Provide the (X, Y) coordinate of the cell's center where the given text is located.  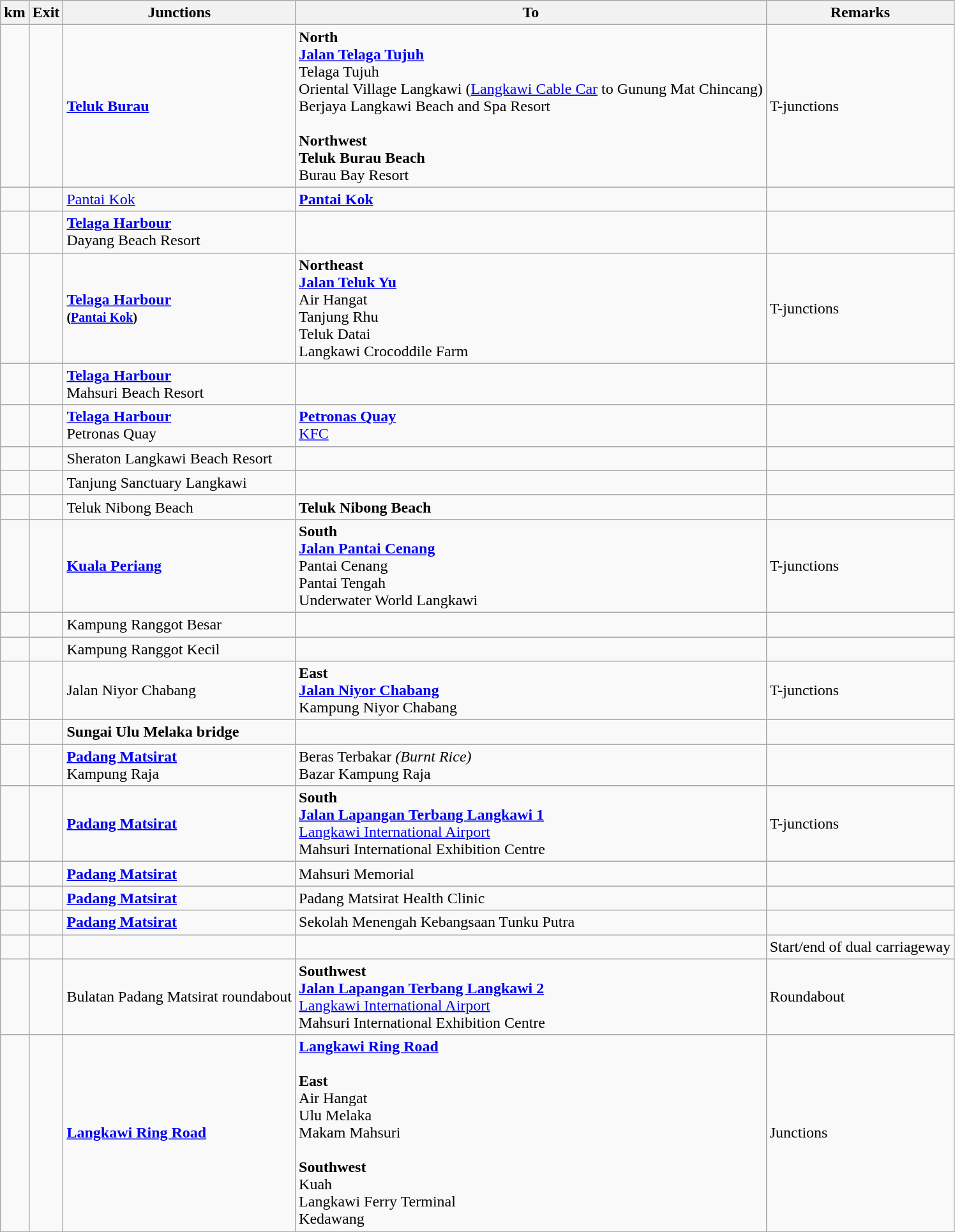
Kuala Periang (179, 566)
Remarks (860, 13)
Exit (46, 13)
To (531, 13)
Bulatan Padang Matsirat roundabout (179, 997)
Start/end of dual carriageway (860, 947)
Kampung Ranggot Kecil (179, 649)
Southwest Jalan Lapangan Terbang Langkawi 2Langkawi International Airport Mahsuri International Exhibition Centre (531, 997)
Langkawi Ring Road (179, 1133)
Sekolah Menengah Kebangsaan Tunku Putra (531, 922)
Tanjung Sanctuary Langkawi (179, 483)
Sungai Ulu Melaka bridge (179, 732)
Telaga Harbour(Pantai Kok) (179, 308)
Roundabout (860, 997)
Petronas Quay KFC (531, 425)
Telaga HarbourDayang Beach Resort (179, 232)
Teluk Burau (179, 106)
km (15, 13)
Beras Terbakar (Burnt Rice)Bazar Kampung Raja (531, 765)
Jalan Niyor Chabang (179, 691)
South Jalan Lapangan Terbang Langkawi 1Langkawi International Airport Mahsuri International Exhibition Centre (531, 823)
Padang MatsiratKampung Raja (179, 765)
Telaga HarbourMahsuri Beach Resort (179, 384)
Padang Matsirat Health Clinic (531, 898)
Mahsuri Memorial (531, 874)
East Jalan Niyor ChabangKampung Niyor Chabang (531, 691)
South Jalan Pantai CenangPantai Cenang Pantai Tengah Underwater World Langkawi (531, 566)
Telaga Harbour Petronas Quay (179, 425)
Northeast Jalan Teluk Yu Air Hangat Tanjung Rhu Teluk DataiLangkawi Crocoddile Farm (531, 308)
Langkawi Ring RoadEast Air Hangat Ulu MelakaMakam MahsuriSouthwest Kuah Langkawi Ferry Terminal Kedawang (531, 1133)
Sheraton Langkawi Beach Resort (179, 458)
Kampung Ranggot Besar (179, 624)
